Locate the cell with the specified text and output its (X, Y) center coordinate. 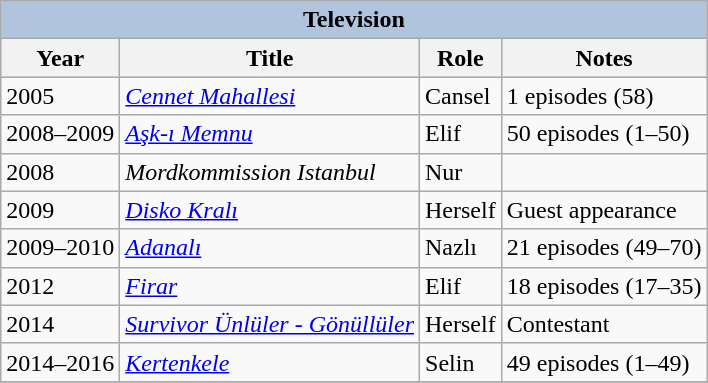
Cansel (461, 96)
21 episodes (49–70) (604, 248)
2009–2010 (60, 248)
2005 (60, 96)
50 episodes (1–50) (604, 134)
Survivor Ünlüler - Gönüllüler (270, 324)
Mordkommission Istanbul (270, 172)
Adanalı (270, 248)
Selin (461, 362)
1 episodes (58) (604, 96)
Cennet Mahallesi (270, 96)
Aşk-ı Memnu (270, 134)
18 episodes (17–35) (604, 286)
Firar (270, 286)
Title (270, 58)
Television (354, 20)
2014–2016 (60, 362)
49 episodes (1–49) (604, 362)
2009 (60, 210)
Nur (461, 172)
Notes (604, 58)
2012 (60, 286)
2008 (60, 172)
Role (461, 58)
Disko Kralı (270, 210)
Contestant (604, 324)
Guest appearance (604, 210)
Nazlı (461, 248)
2008–2009 (60, 134)
Kertenkele (270, 362)
2014 (60, 324)
Year (60, 58)
